Determine the (x, y) coordinate at the center of the cell enclosing the given text.  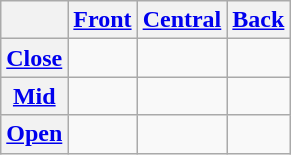
Back (258, 20)
Close (34, 58)
Open (34, 134)
Central (182, 20)
Front (102, 20)
Mid (34, 96)
